Locate the cell with the specified text and output its (x, y) center coordinate. 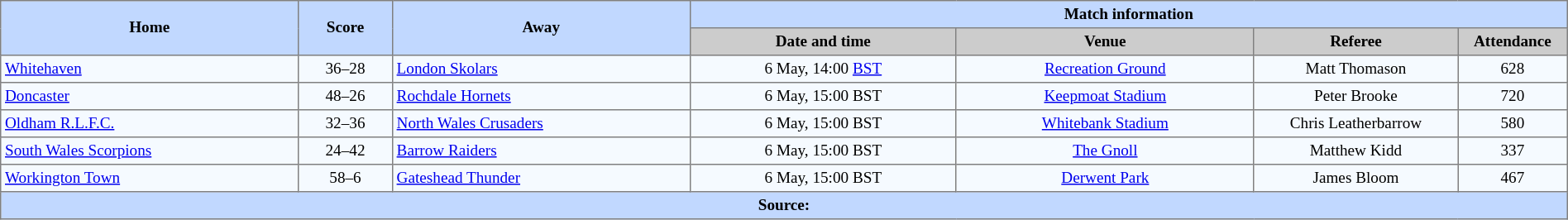
Gateshead Thunder (541, 179)
The Gnoll (1105, 151)
580 (1513, 124)
58–6 (346, 179)
South Wales Scorpions (150, 151)
Matthew Kidd (1355, 151)
Recreation Ground (1105, 69)
720 (1513, 96)
Away (541, 28)
24–42 (346, 151)
Peter Brooke (1355, 96)
Attendance (1513, 41)
Home (150, 28)
Matt Thomason (1355, 69)
Chris Leatherbarrow (1355, 124)
Whitebank Stadium (1105, 124)
6 May, 14:00 BST (823, 69)
Venue (1105, 41)
Barrow Raiders (541, 151)
Source: (784, 205)
32–36 (346, 124)
Whitehaven (150, 69)
North Wales Crusaders (541, 124)
628 (1513, 69)
James Bloom (1355, 179)
Referee (1355, 41)
Keepmoat Stadium (1105, 96)
337 (1513, 151)
Oldham R.L.F.C. (150, 124)
Score (346, 28)
Match information (1128, 15)
Rochdale Hornets (541, 96)
Doncaster (150, 96)
Date and time (823, 41)
467 (1513, 179)
Derwent Park (1105, 179)
Workington Town (150, 179)
48–26 (346, 96)
36–28 (346, 69)
London Skolars (541, 69)
